Scan for the cell matching the given text and deliver its [x, y] coordinate at center. 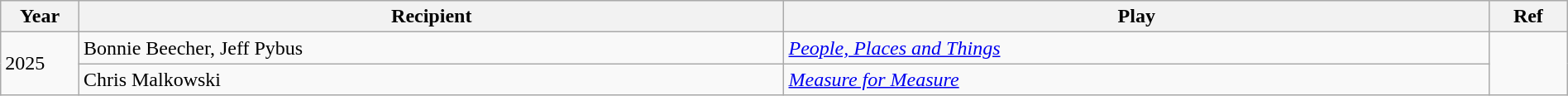
Recipient [432, 17]
Measure for Measure [1136, 79]
Bonnie Beecher, Jeff Pybus [432, 48]
Ref [1528, 17]
Play [1136, 17]
2025 [40, 64]
People, Places and Things [1136, 48]
Chris Malkowski [432, 79]
Year [40, 17]
